Extract the [X, Y] coordinate from the center of the cell holding the provided text.  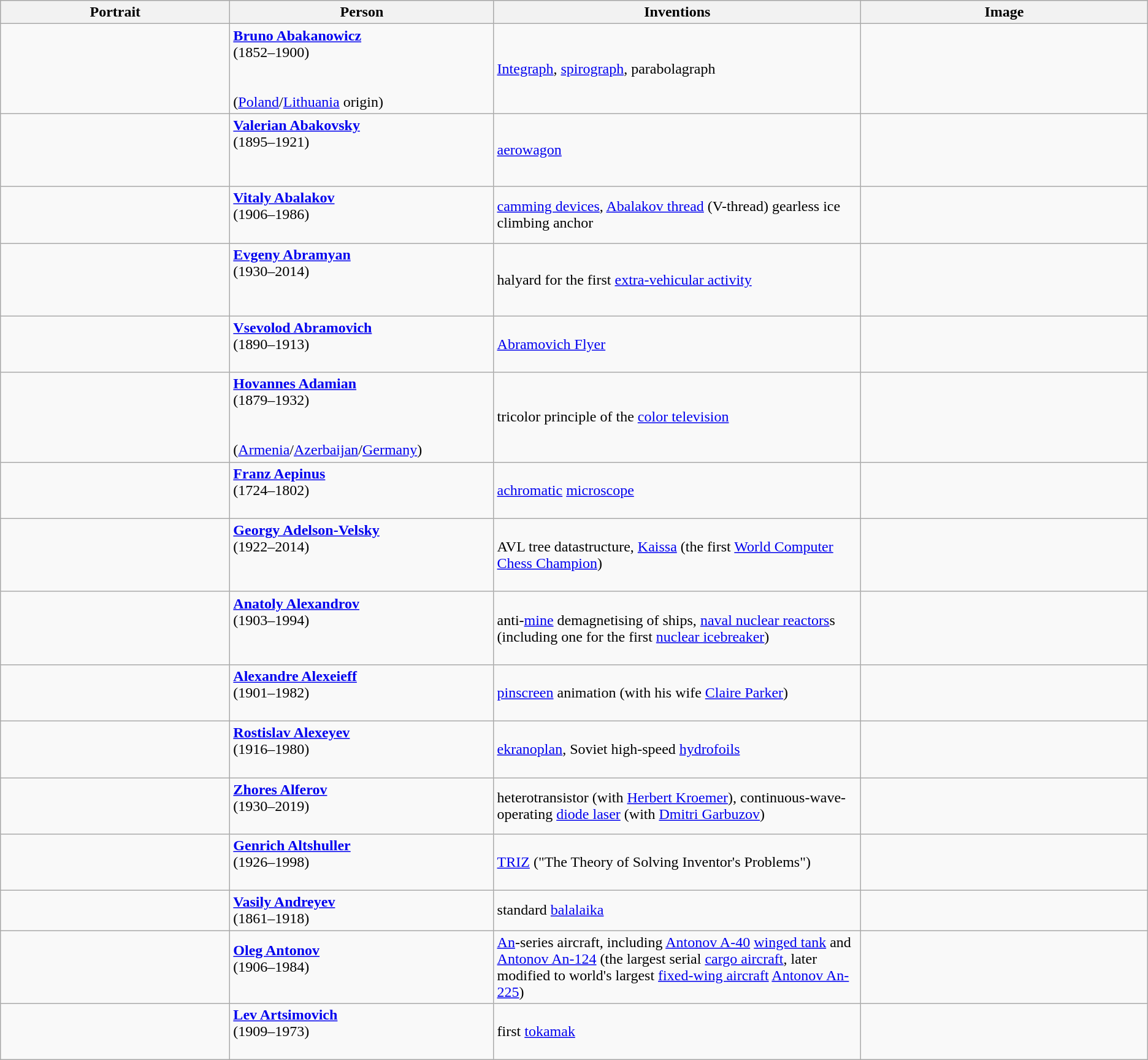
Image [1005, 12]
ekranoplan, Soviet high-speed hydrofoils [677, 749]
Bruno Abakanowicz (1852–1900)(Poland/Lithuania origin) [362, 69]
anti-mine demagnetising of ships, naval nuclear reactorss (including one for the first nuclear icebreaker) [677, 628]
camming devices, Abalakov thread (V-thread) gearless ice climbing anchor [677, 215]
Abramovich Flyer [677, 344]
halyard for the first extra-vehicular activity [677, 280]
pinscreen animation (with his wife Claire Parker) [677, 693]
Inventions [677, 12]
Person [362, 12]
Genrich Altshuller (1926–1998) [362, 862]
Valerian Abakovsky (1895–1921) [362, 150]
Lev Artsimovich (1909–1973) [362, 1032]
Vitaly Abalakov (1906–1986) [362, 215]
Georgy Adelson-Velsky (1922–2014) [362, 555]
aerowagon [677, 150]
Franz Aepinus (1724–1802) [362, 490]
AVL tree datastructure, Kaissa (the first World Computer Chess Champion) [677, 555]
heterotransistor (with Herbert Kroemer), continuous-wave-operating diode laser (with Dmitri Garbuzov) [677, 806]
Oleg Antonov(1906–1984) [362, 967]
first tokamak [677, 1032]
Zhores Alferov (1930–2019) [362, 806]
Hovannes Adamian (1879–1932) (Armenia/Azerbaijan/Germany) [362, 417]
Portrait [115, 12]
Vsevolod Abramovich (1890–1913) [362, 344]
Rostislav Alexeyev (1916–1980) [362, 749]
Vasily Andreyev(1861–1918) [362, 910]
tricolor principle of the color television [677, 417]
Evgeny Abramyan (1930–2014) [362, 280]
TRIZ ("The Theory of Solving Inventor's Problems") [677, 862]
Anatoly Alexandrov (1903–1994) [362, 628]
standard balalaika [677, 910]
Alexandre Alexeieff (1901–1982) [362, 693]
achromatic microscope [677, 490]
Integraph, spirograph, parabolagraph [677, 69]
